Identify which cell holds the provided text, then report its [X, Y] central coordinate. 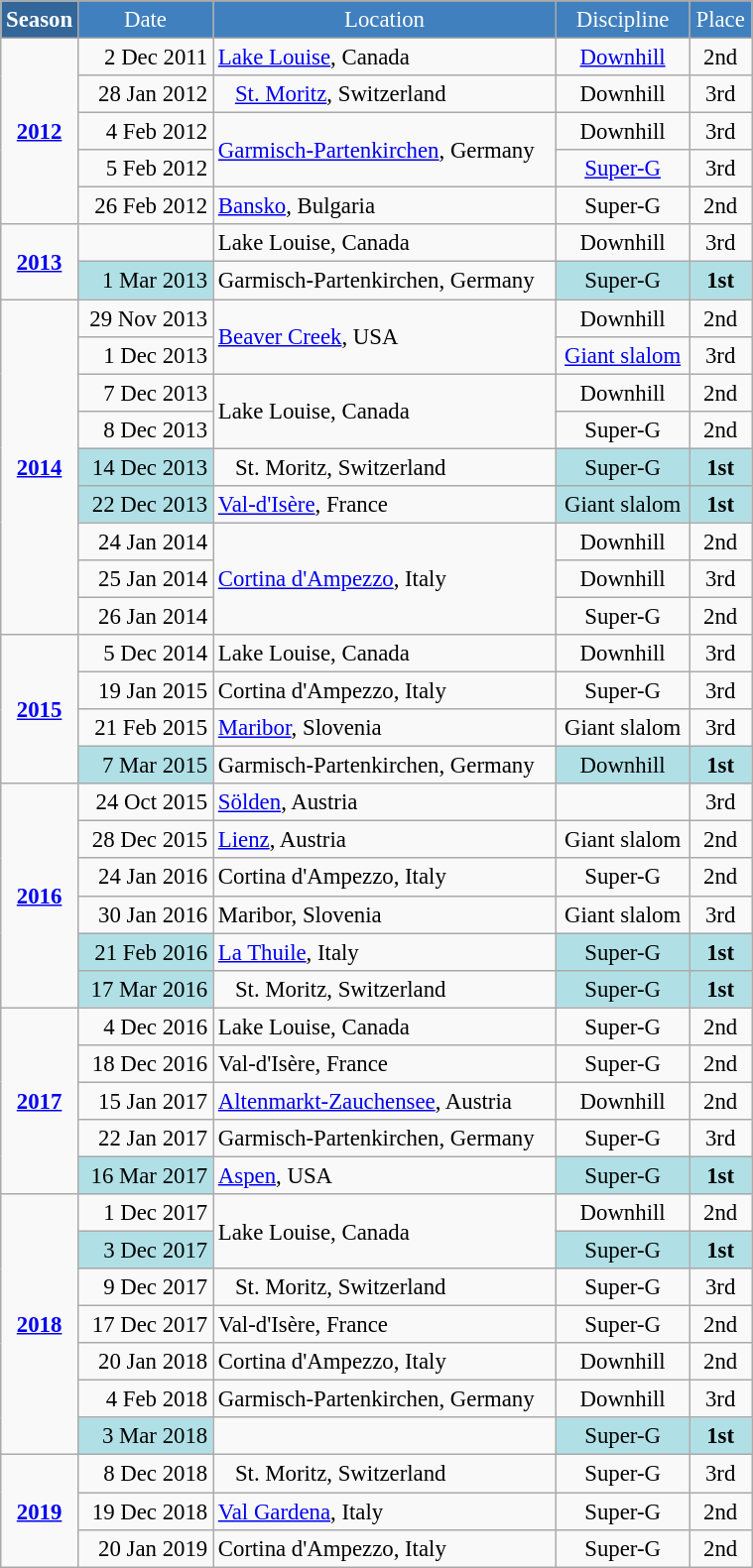
La Thuile, Italy [385, 952]
30 Jan 2016 [145, 914]
2015 [40, 709]
Val Gardena, Italy [385, 1511]
19 Dec 2018 [145, 1511]
Season [40, 20]
8 Dec 2013 [145, 429]
16 Mar 2017 [145, 1175]
Beaver Creek, USA [385, 337]
20 Jan 2018 [145, 1362]
26 Jan 2014 [145, 616]
7 Mar 2015 [145, 766]
9 Dec 2017 [145, 1287]
25 Jan 2014 [145, 579]
2019 [40, 1511]
19 Jan 2015 [145, 691]
7 Dec 2013 [145, 393]
Altenmarkt-Zauchensee, Austria [385, 1101]
4 Dec 2016 [145, 1026]
4 Feb 2018 [145, 1399]
1 Mar 2013 [145, 281]
Place [720, 20]
29 Nov 2013 [145, 318]
2013 [40, 262]
Aspen, USA [385, 1175]
5 Feb 2012 [145, 169]
17 Mar 2016 [145, 989]
2018 [40, 1325]
28 Jan 2012 [145, 94]
2014 [40, 467]
17 Dec 2017 [145, 1325]
Discipline [623, 20]
21 Feb 2015 [145, 728]
2012 [40, 132]
Location [385, 20]
28 Dec 2015 [145, 840]
Date [145, 20]
26 Feb 2012 [145, 206]
18 Dec 2016 [145, 1064]
Lienz, Austria [385, 840]
24 Jan 2014 [145, 542]
24 Oct 2015 [145, 802]
1 Dec 2017 [145, 1213]
2016 [40, 896]
24 Jan 2016 [145, 878]
8 Dec 2018 [145, 1474]
2 Dec 2011 [145, 58]
21 Feb 2016 [145, 952]
22 Jan 2017 [145, 1139]
20 Jan 2019 [145, 1548]
3 Mar 2018 [145, 1437]
22 Dec 2013 [145, 505]
1 Dec 2013 [145, 355]
Sölden, Austria [385, 802]
Bansko, Bulgaria [385, 206]
5 Dec 2014 [145, 654]
15 Jan 2017 [145, 1101]
14 Dec 2013 [145, 467]
4 Feb 2012 [145, 132]
2017 [40, 1101]
3 Dec 2017 [145, 1251]
